Detect which cell encompasses the target text, then output its [X, Y] center coordinate. 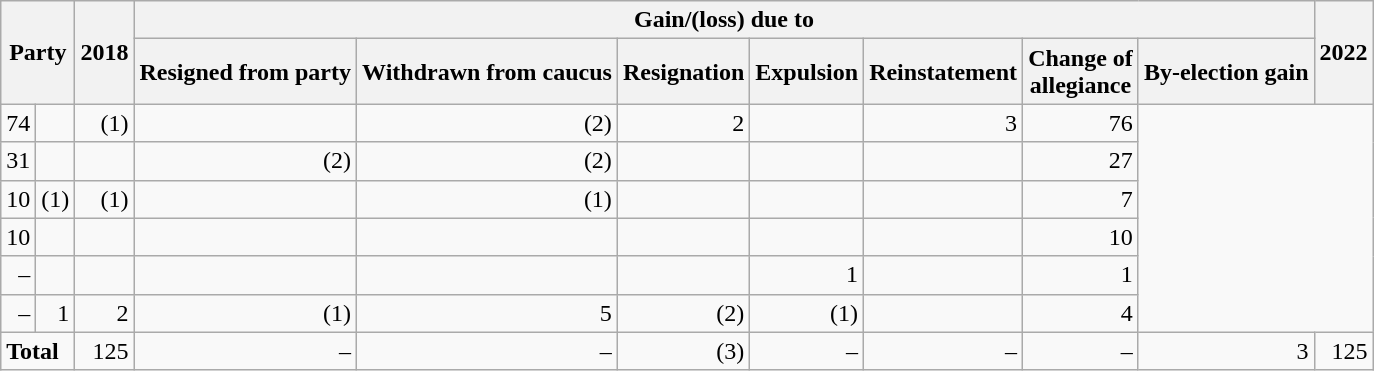
Gain/(loss) due to [724, 20]
2022 [1344, 52]
Party [38, 52]
Resignation [683, 72]
27 [1081, 161]
7 [1081, 199]
Change ofallegiance [1081, 72]
5 [488, 313]
74 [18, 123]
(3) [683, 351]
Resigned from party [246, 72]
By-election gain [1226, 72]
76 [1081, 123]
4 [1081, 313]
Expulsion [807, 72]
Reinstatement [944, 72]
2018 [104, 52]
Withdrawn from caucus [488, 72]
31 [18, 161]
Total [38, 351]
